Capture the cell that displays the provided text and extract its [x, y] central coordinate. 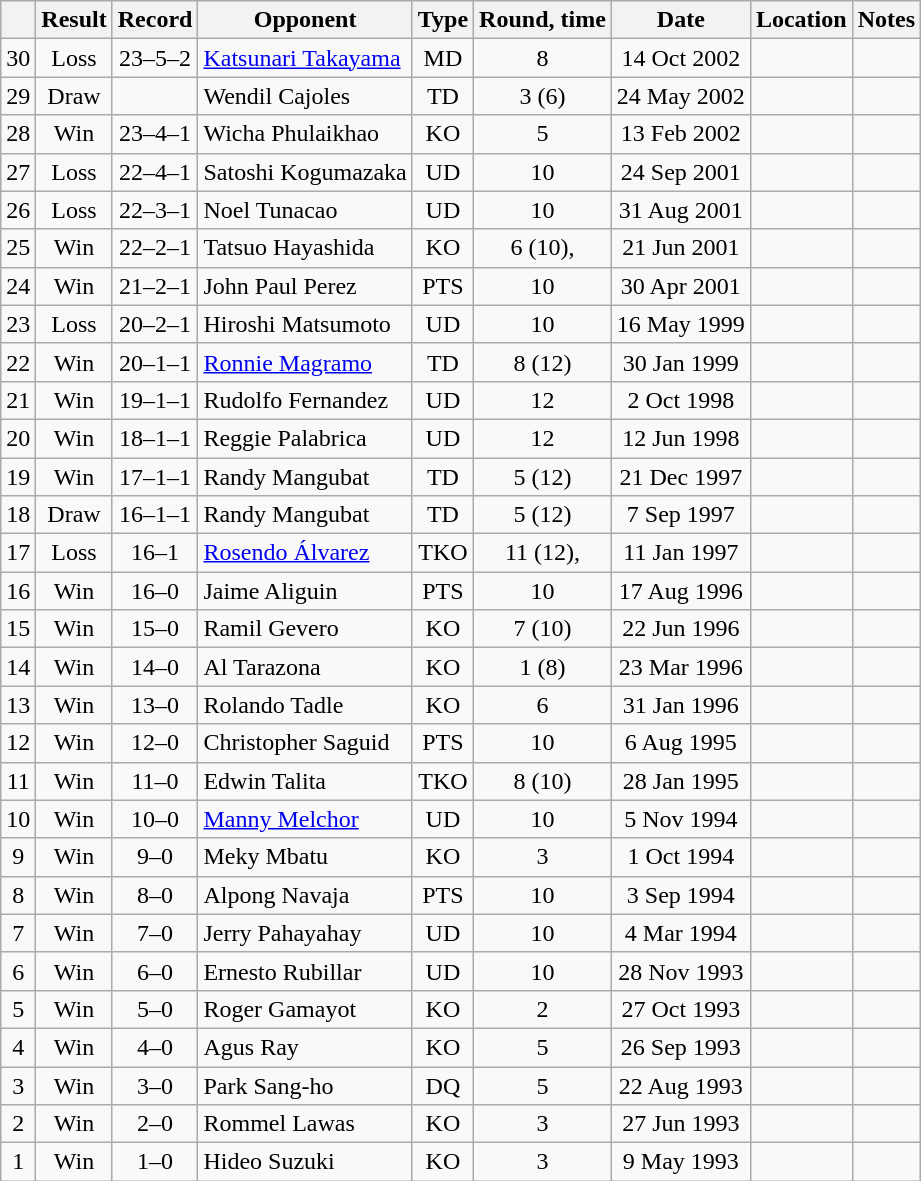
16 [18, 591]
22 [18, 362]
Katsunari Takayama [305, 58]
22–4–1 [155, 172]
19–1–1 [155, 400]
24 Sep 2001 [680, 172]
22 Aug 1993 [680, 1085]
8 (10) [543, 781]
30 Apr 2001 [680, 286]
3–0 [155, 1085]
31 Aug 2001 [680, 210]
28 Jan 1995 [680, 781]
Ernesto Rubillar [305, 971]
26 [18, 210]
14–0 [155, 667]
23–4–1 [155, 134]
13 Feb 2002 [680, 134]
27 Oct 1993 [680, 1009]
1 Oct 1994 [680, 857]
Type [442, 20]
Ronnie Magramo [305, 362]
16 May 1999 [680, 324]
Wendil Cajoles [305, 96]
4 Mar 1994 [680, 933]
Satoshi Kogumazaka [305, 172]
11 Jan 1997 [680, 553]
Al Tarazona [305, 667]
16–0 [155, 591]
Edwin Talita [305, 781]
Record [155, 20]
30 Jan 1999 [680, 362]
20 [18, 438]
24 [18, 286]
22–2–1 [155, 248]
28 [18, 134]
20–2–1 [155, 324]
7 [18, 933]
29 [18, 96]
19 [18, 477]
Rolando Tadle [305, 705]
5–0 [155, 1009]
16–1 [155, 553]
2–0 [155, 1124]
Noel Tunacao [305, 210]
13 [18, 705]
11 [18, 781]
11–0 [155, 781]
Meky Mbatu [305, 857]
27 [18, 172]
Ramil Gevero [305, 629]
Hideo Suzuki [305, 1162]
4 [18, 1047]
Tatsuo Hayashida [305, 248]
1–0 [155, 1162]
Notes [886, 20]
21–2–1 [155, 286]
15–0 [155, 629]
2 Oct 1998 [680, 400]
23–5–2 [155, 58]
7 (10) [543, 629]
5 Nov 1994 [680, 819]
3 (6) [543, 96]
17–1–1 [155, 477]
Christopher Saguid [305, 743]
21 Dec 1997 [680, 477]
1 [18, 1162]
6–0 [155, 971]
17 Aug 1996 [680, 591]
16–1–1 [155, 515]
30 [18, 58]
14 Oct 2002 [680, 58]
9–0 [155, 857]
10–0 [155, 819]
12 Jun 1998 [680, 438]
Manny Melchor [305, 819]
Alpong Navaja [305, 895]
Reggie Palabrica [305, 438]
Wicha Phulaikhao [305, 134]
21 Jun 2001 [680, 248]
7–0 [155, 933]
8–0 [155, 895]
Date [680, 20]
Park Sang-ho [305, 1085]
Round, time [543, 20]
8 (12) [543, 362]
31 Jan 1996 [680, 705]
Location [801, 20]
6 Aug 1995 [680, 743]
Hiroshi Matsumoto [305, 324]
13–0 [155, 705]
6 (10), [543, 248]
22 Jun 1996 [680, 629]
23 Mar 1996 [680, 667]
21 [18, 400]
12–0 [155, 743]
9 May 1993 [680, 1162]
14 [18, 667]
25 [18, 248]
22–3–1 [155, 210]
4–0 [155, 1047]
Agus Ray [305, 1047]
Rommel Lawas [305, 1124]
26 Sep 1993 [680, 1047]
3 Sep 1994 [680, 895]
24 May 2002 [680, 96]
Jerry Pahayahay [305, 933]
Jaime Aliguin [305, 591]
Roger Gamayot [305, 1009]
7 Sep 1997 [680, 515]
Opponent [305, 20]
17 [18, 553]
20–1–1 [155, 362]
27 Jun 1993 [680, 1124]
15 [18, 629]
John Paul Perez [305, 286]
11 (12), [543, 553]
DQ [442, 1085]
28 Nov 1993 [680, 971]
MD [442, 58]
Rosendo Álvarez [305, 553]
9 [18, 857]
18–1–1 [155, 438]
1 (8) [543, 667]
23 [18, 324]
Result [74, 20]
Rudolfo Fernandez [305, 400]
18 [18, 515]
